Determine the (X, Y) coordinate at the center of the cell enclosing the given text.  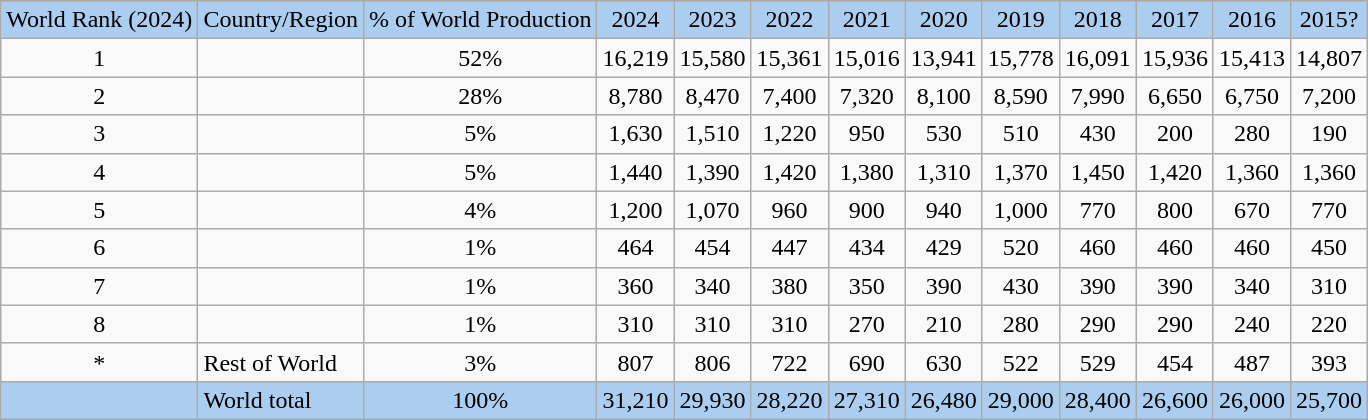
1,200 (636, 210)
15,936 (1174, 58)
200 (1174, 134)
2017 (1174, 20)
6,650 (1174, 96)
26,000 (1252, 400)
350 (866, 286)
429 (944, 248)
380 (790, 286)
15,016 (866, 58)
Country/Region (281, 20)
630 (944, 362)
29,000 (1020, 400)
15,580 (712, 58)
2024 (636, 20)
8 (100, 324)
% of World Production (480, 20)
26,600 (1174, 400)
31,210 (636, 400)
1,450 (1098, 172)
1,380 (866, 172)
8,590 (1020, 96)
2015? (1328, 20)
6,750 (1252, 96)
950 (866, 134)
World Rank (2024) (100, 20)
220 (1328, 324)
510 (1020, 134)
29,930 (712, 400)
100% (480, 400)
13,941 (944, 58)
7,400 (790, 96)
7,990 (1098, 96)
1,370 (1020, 172)
190 (1328, 134)
2018 (1098, 20)
2021 (866, 20)
1,310 (944, 172)
27,310 (866, 400)
464 (636, 248)
8,780 (636, 96)
447 (790, 248)
434 (866, 248)
722 (790, 362)
1,630 (636, 134)
529 (1098, 362)
16,091 (1098, 58)
210 (944, 324)
14,807 (1328, 58)
8,100 (944, 96)
5 (100, 210)
15,361 (790, 58)
240 (1252, 324)
940 (944, 210)
8,470 (712, 96)
2022 (790, 20)
522 (1020, 362)
800 (1174, 210)
52% (480, 58)
2023 (712, 20)
6 (100, 248)
2016 (1252, 20)
1 (100, 58)
670 (1252, 210)
487 (1252, 362)
3% (480, 362)
World total (281, 400)
25,700 (1328, 400)
28,220 (790, 400)
* (100, 362)
7,200 (1328, 96)
2019 (1020, 20)
16,219 (636, 58)
15,778 (1020, 58)
28% (480, 96)
1,390 (712, 172)
960 (790, 210)
520 (1020, 248)
3 (100, 134)
690 (866, 362)
2020 (944, 20)
360 (636, 286)
1,510 (712, 134)
4 (100, 172)
807 (636, 362)
900 (866, 210)
450 (1328, 248)
7 (100, 286)
15,413 (1252, 58)
26,480 (944, 400)
1,000 (1020, 210)
530 (944, 134)
806 (712, 362)
393 (1328, 362)
4% (480, 210)
1,440 (636, 172)
2 (100, 96)
1,220 (790, 134)
28,400 (1098, 400)
270 (866, 324)
Rest of World (281, 362)
7,320 (866, 96)
1,070 (712, 210)
